Identify which cell holds the provided text, then report its [X, Y] central coordinate. 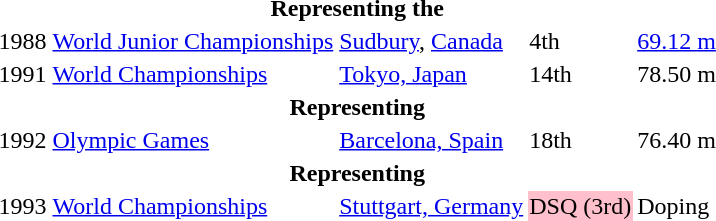
World Junior Championships [193, 41]
Olympic Games [193, 140]
18th [580, 140]
Tokyo, Japan [432, 74]
DSQ (3rd) [580, 206]
Barcelona, Spain [432, 140]
Sudbury, Canada [432, 41]
Stuttgart, Germany [432, 206]
14th [580, 74]
4th [580, 41]
